Extract the (x, y) coordinate from the center of the cell holding the provided text.  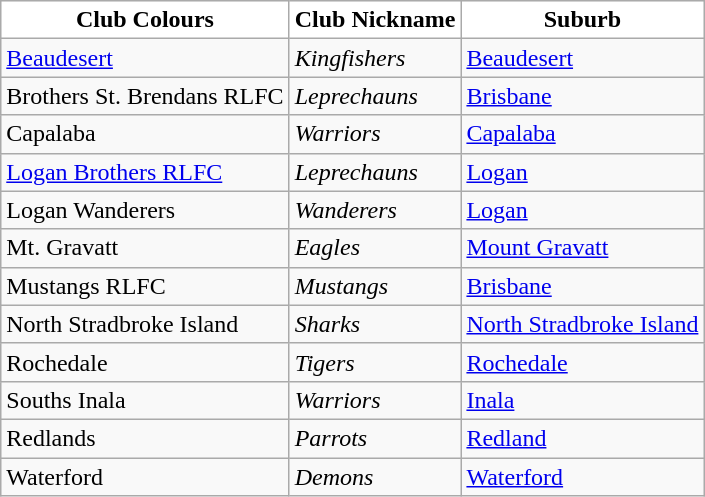
Souths Inala (145, 400)
Redlands (145, 438)
Tigers (375, 362)
Suburb (582, 20)
Mustangs RLFC (145, 286)
Mustangs (375, 286)
Eagles (375, 248)
Brothers St. Brendans RLFC (145, 96)
Logan Wanderers (145, 210)
Club Colours (145, 20)
Mt. Gravatt (145, 248)
Club Nickname (375, 20)
Mount Gravatt (582, 248)
Logan Brothers RLFC (145, 172)
Inala (582, 400)
Wanderers (375, 210)
Sharks (375, 324)
Parrots (375, 438)
Redland (582, 438)
Kingfishers (375, 58)
Demons (375, 477)
